Locate the cell with the specified text and output its (X, Y) center coordinate. 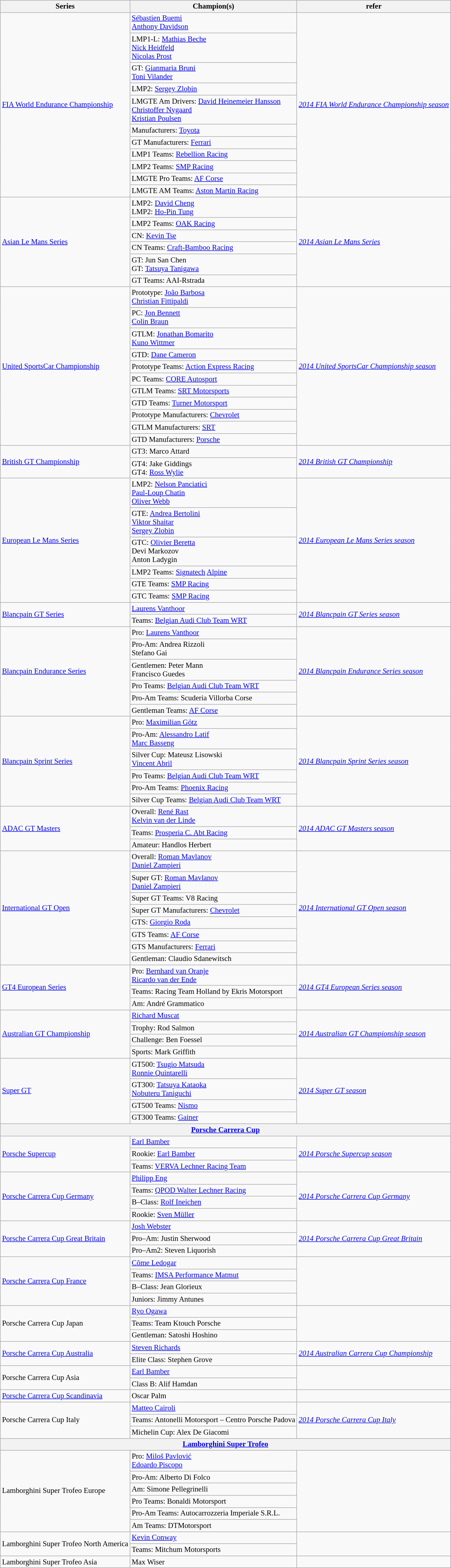
2014 FIA World Endurance Championship season (374, 104)
GT4 European Series (65, 987)
European Le Mans Series (65, 541)
2014 Porsche Carrera Cup Great Britain (374, 1239)
Teams: Mitchum Motorsports (214, 1550)
Gentlemen: Peter Mann Francisco Guedes (214, 670)
refer (374, 6)
B–Class: Rolf Ineichen (214, 1202)
GT500: Tsugio Matsuda Ronnie Quintarelli (214, 1069)
Porsche Supercup (65, 1154)
Teams: Team Ktouch Porsche (214, 1323)
Am: André Grammatico (214, 1004)
LMGTE Am Drivers: David Heinemeier Hansson Christoffer Nygaard Kristian Poulsen (214, 110)
LMP2 Teams: OAK Racing (214, 224)
Blancpain Sprint Series (65, 761)
Super GT: Roman Mavlanov Daniel Zampieri (214, 882)
GTD Manufacturers: Porsche (214, 439)
GTS: Giorgio Roda (214, 923)
United SportsCar Championship (65, 366)
Philipp Eng (214, 1178)
2014 International GT Open season (374, 908)
Rookie: Sven Müller (214, 1214)
2014 United SportsCar Championship season (374, 366)
Overall: Roman Mavlanov Daniel Zampieri (214, 861)
GTD: Dane Cameron (214, 355)
PC: Jon Bennett Colin Braun (214, 318)
Teams: Belgian Audi Club Team WRT (214, 621)
Super GT Teams: V8 Racing (214, 898)
Kevin Conway (214, 1538)
Challenge: Ben Foessel (214, 1040)
GTLM: Jonathan Bomarito Kuno Wittmer (214, 339)
Sébastien Buemi Anthony Davidson (214, 23)
Michelin Cup: Alex De Giacomi (214, 1432)
GTS Teams: AF Corse (214, 935)
Am Teams: DTMotorsport (214, 1525)
GT: Jun San ChenGT: Tatsuya Tanigawa (214, 264)
Porsche Carrera Cup Germany (65, 1196)
2014 GT4 European Series season (374, 987)
GT500 Teams: Nismo (214, 1106)
GTE Teams: SMP Racing (214, 584)
Elite Class: Stephen Grove (214, 1360)
Silver Cup Teams: Belgian Audi Club Team WRT (214, 800)
Porsche Carrera Cup Japan (65, 1323)
Teams: QPOD Walter Lechner Racing (214, 1190)
Josh Webster (214, 1227)
2014 European Le Mans Series season (374, 541)
Oscar Palm (214, 1396)
2014 British GT Championship (374, 462)
ADAC GT Masters (65, 829)
Lamborghini Super Trofeo Europe (65, 1491)
LMGTE Pro Teams: AF Corse (214, 179)
2014 Porsche Carrera Cup Germany (374, 1196)
Porsche Carrera Cup Asia (65, 1378)
B–Class: Jean Glorieux (214, 1287)
Richard Muscat (214, 1016)
Steven Richards (214, 1347)
Pro-Am: Andrea Rizzoli Stefano Gai (214, 649)
GTLM Teams: SRT Motorsports (214, 391)
Pro-Am Teams: Autocarrozzeria Imperiale S.R.L. (214, 1513)
Sports: Mark Griffith (214, 1052)
Pro: Maximilian Götz (214, 723)
Prototype Teams: Action Express Racing (214, 367)
Teams: Antonelli Motorsport – Centro Porsche Padova (214, 1420)
GTE: Andrea Bertolini Viktor Shaitar Sergey Zlobin (214, 522)
Series (65, 6)
2014 Blancpain Endurance Series season (374, 671)
LMP2: David ChengLMP2: Ho-Pin Tung (214, 207)
Rookie: Earl Bamber (214, 1154)
Amateur: Handlos Herbert (214, 845)
Pro–Am: Justin Sherwood (214, 1239)
GT Teams: AAI-Rstrada (214, 281)
Max Wiser (214, 1562)
2014 Super GT season (374, 1091)
Porsche Carrera Cup Australia (65, 1353)
Teams: Prosperia C. Abt Racing (214, 833)
Trophy: Rod Salmon (214, 1028)
Overall: René Rast Kelvin van der Linde (214, 817)
Lamborghini Super Trofeo (225, 1444)
2014 Australian Carrera Cup Championship (374, 1353)
Pro-Am Teams: Scuderia Villorba Corse (214, 698)
Pro: Laurens Vanthoor (214, 633)
Blancpain Endurance Series (65, 671)
Am: Simone Pellegrinelli (214, 1489)
Porsche Carrera Cup France (65, 1281)
GTD Teams: Turner Motorsport (214, 403)
2014 Porsche Supercup season (374, 1154)
GT Manufacturers: Ferrari (214, 143)
Teams: IMSA Performance Matmut (214, 1275)
LMP2 Teams: Signatech Alpine (214, 572)
Super GT (65, 1091)
PC Teams: CORE Autosport (214, 379)
FIA World Endurance Championship (65, 104)
Super GT Manufacturers: Chevrolet (214, 911)
Prototype Manufacturers: Chevrolet (214, 415)
Lamborghini Super Trofeo North America (65, 1544)
Porsche Carrera Cup Scandinavia (65, 1396)
LMP2: Sergey Zlobin (214, 89)
GT300: Tatsuya Kataoka Nobuteru Taniguchi (214, 1089)
Australian GT Championship (65, 1034)
GT4: Jake GiddingsGT4: Ross Wylie (214, 468)
International GT Open (65, 908)
GT3: Marco Attard (214, 452)
Juniors: Jimmy Antunes (214, 1299)
Lamborghini Super Trofeo Asia (65, 1562)
Pro-Am: Alessandro Latif Marc Basseng (214, 739)
2014 Blancpain Sprint Series season (374, 761)
Asian Le Mans Series (65, 242)
2014 Porsche Carrera Cup Italy (374, 1420)
CN: Kevin Tse (214, 236)
2014 Asian Le Mans Series (374, 242)
GTC: Olivier Beretta Devi Markozov Anton Ladygin (214, 552)
Pro–Am2: Steven Liquorish (214, 1251)
Pro-Am Teams: Phoenix Racing (214, 788)
Gentleman: Satoshi Hoshino (214, 1336)
Teams: Racing Team Holland by Ekris Motorsport (214, 992)
CN Teams: Craft-Bamboo Racing (214, 248)
Pro Teams: Bonaldi Motorsport (214, 1502)
GTC Teams: SMP Racing (214, 596)
Ryo Ogawa (214, 1311)
Matteo Cairoli (214, 1408)
GT: Gianmaria Bruni Toni Vilander (214, 73)
Pro: Miloš Pavlović Edoardo Piscopo (214, 1461)
Porsche Carrera Cup Italy (65, 1420)
Silver Cup: Mateusz Lisowski Vincent Abril (214, 759)
GT300 Teams: Gainer (214, 1118)
Pro: Bernhard van Oranje Ricardo van der Ende (214, 975)
Prototype: João Barbosa Christian Fittipaldi (214, 297)
Class B: Alif Hamdan (214, 1384)
Gentleman Teams: AF Corse (214, 710)
Laurens Vanthoor (214, 608)
Champion(s) (214, 6)
Gentleman: Claudio Sdanewitsch (214, 959)
Côme Ledogar (214, 1263)
2014 Blancpain GT Series season (374, 615)
LMP2 Teams: SMP Racing (214, 167)
British GT Championship (65, 462)
LMP2: Nelson Panciatici Paul-Loup Chatin Oliver Webb (214, 493)
Blancpain GT Series (65, 615)
GTS Manufacturers: Ferrari (214, 947)
LMGTE AM Teams: Aston Martin Racing (214, 191)
2014 Australian GT Championship season (374, 1034)
Manufacturers: Toyota (214, 130)
Porsche Carrera Cup Great Britain (65, 1239)
Teams: VERVA Lechner Racing Team (214, 1166)
LMP1 Teams: Rebellion Racing (214, 154)
Pro-Am: Alberto Di Folco (214, 1477)
GTLM Manufacturers: SRT (214, 427)
LMP1-L: Mathias Beche Nick Heidfeld Nicolas Prost (214, 48)
2014 ADAC GT Masters season (374, 829)
Porsche Carrera Cup (225, 1130)
